Identify which cell holds the provided text, then report its [X, Y] central coordinate. 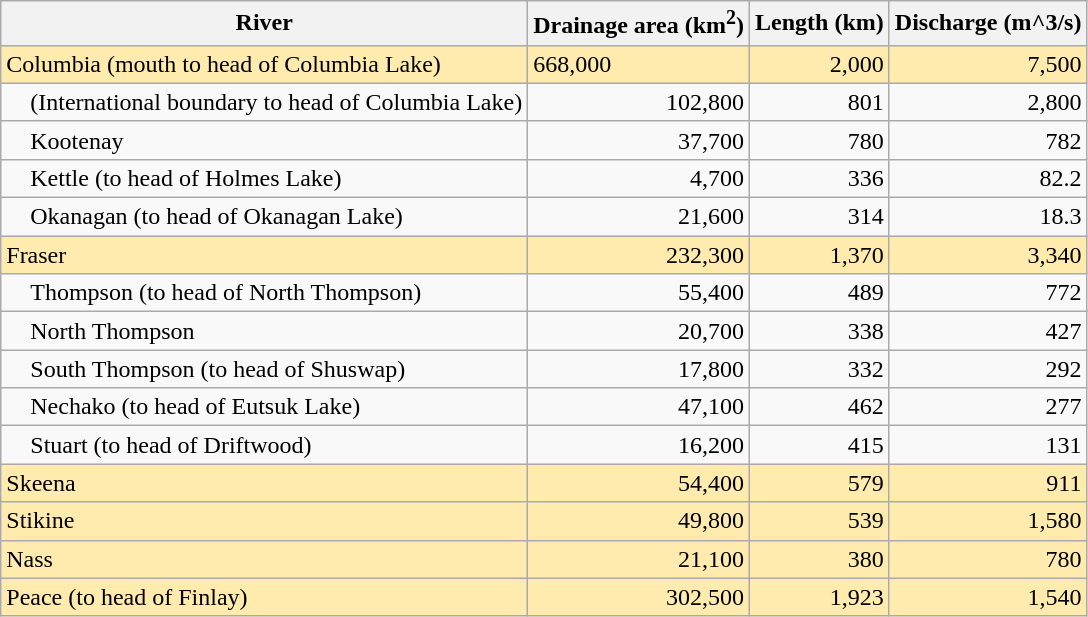
3,340 [988, 255]
102,800 [639, 102]
49,800 [639, 521]
302,500 [639, 597]
55,400 [639, 293]
37,700 [639, 140]
292 [988, 369]
427 [988, 331]
Discharge (m^3/s) [988, 24]
801 [820, 102]
47,100 [639, 407]
Kettle (to head of Holmes Lake) [264, 178]
21,100 [639, 559]
314 [820, 217]
1,580 [988, 521]
7,500 [988, 64]
4,700 [639, 178]
338 [820, 331]
277 [988, 407]
1,923 [820, 597]
782 [988, 140]
South Thompson (to head of Shuswap) [264, 369]
Kootenay [264, 140]
(International boundary to head of Columbia Lake) [264, 102]
131 [988, 445]
54,400 [639, 483]
Stikine [264, 521]
Nechako (to head of Eutsuk Lake) [264, 407]
Stuart (to head of Driftwood) [264, 445]
1,370 [820, 255]
Fraser [264, 255]
415 [820, 445]
332 [820, 369]
911 [988, 483]
Peace (to head of Finlay) [264, 597]
17,800 [639, 369]
489 [820, 293]
668,000 [639, 64]
2,000 [820, 64]
Nass [264, 559]
River [264, 24]
Columbia (mouth to head of Columbia Lake) [264, 64]
2,800 [988, 102]
1,540 [988, 597]
20,700 [639, 331]
North Thompson [264, 331]
539 [820, 521]
462 [820, 407]
579 [820, 483]
336 [820, 178]
16,200 [639, 445]
18.3 [988, 217]
21,600 [639, 217]
Drainage area (km2) [639, 24]
82.2 [988, 178]
772 [988, 293]
Thompson (to head of North Thompson) [264, 293]
Okanagan (to head of Okanagan Lake) [264, 217]
232,300 [639, 255]
Length (km) [820, 24]
Skeena [264, 483]
380 [820, 559]
